For the text-containing cell, return its midpoint in (X, Y) coordinate format. 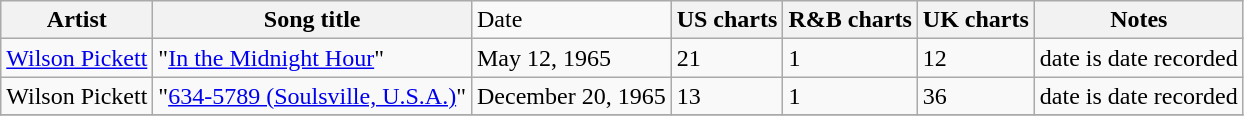
36 (976, 96)
Artist (77, 20)
"In the Midnight Hour" (312, 58)
R&B charts (850, 20)
December 20, 1965 (571, 96)
UK charts (976, 20)
Song title (312, 20)
12 (976, 58)
"634-5789 (Soulsville, U.S.A.)" (312, 96)
Notes (1138, 20)
21 (727, 58)
Date (571, 20)
US charts (727, 20)
13 (727, 96)
May 12, 1965 (571, 58)
